Locate the cell with the specified text and output its (X, Y) center coordinate. 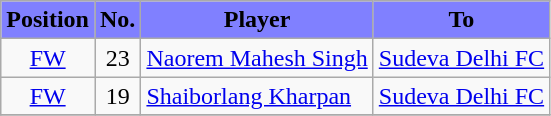
Shaiborlang Kharpan (257, 96)
23 (117, 58)
No. (117, 20)
Naorem Mahesh Singh (257, 58)
19 (117, 96)
Player (257, 20)
Position (48, 20)
To (461, 20)
